From the cell containing the given text, extract its center point as [X, Y] coordinate. 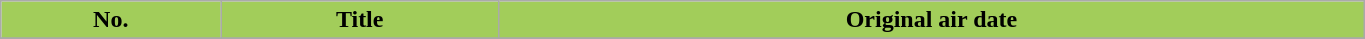
Original air date [932, 20]
Title [360, 20]
No. [111, 20]
